From the cell containing the given text, extract its center point as (x, y) coordinate. 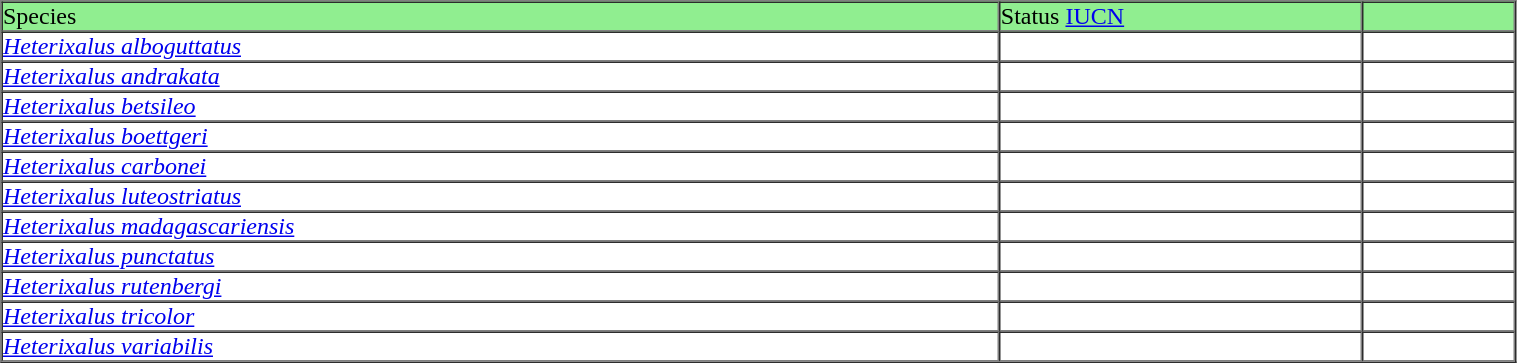
Heterixalus betsileo (501, 107)
Heterixalus madagascariensis (501, 227)
Heterixalus rutenbergi (501, 287)
Heterixalus andrakata (501, 77)
Heterixalus luteostriatus (501, 197)
Status IUCN (1180, 17)
Heterixalus tricolor (501, 317)
Heterixalus boettgeri (501, 137)
Heterixalus punctatus (501, 257)
Heterixalus variabilis (501, 347)
Heterixalus carbonei (501, 167)
Heterixalus alboguttatus (501, 47)
Species (501, 17)
